Return (x, y) of the center of cell containing provided text 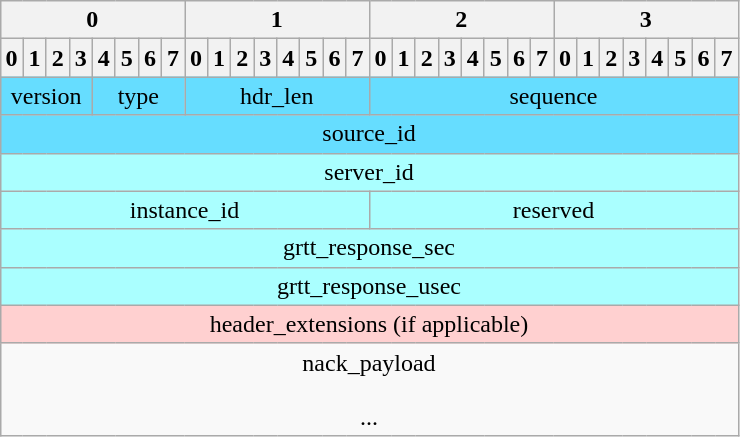
sequence (554, 96)
hdr_len (276, 96)
server_id (369, 172)
grtt_response_usec (369, 286)
reserved (554, 210)
source_id (369, 134)
grtt_response_sec (369, 248)
instance_id (184, 210)
nack_payload... (369, 389)
type (138, 96)
version (46, 96)
header_extensions (if applicable) (369, 324)
